Pinpoint the cell where the given text exists, returning its (x, y) midpoint coordinate. 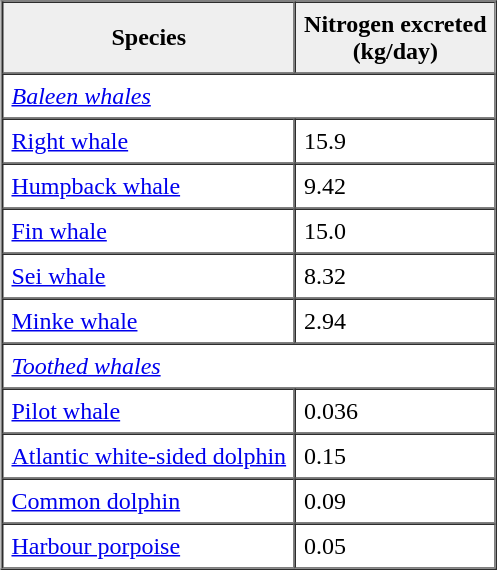
Species (148, 38)
15.0 (395, 230)
Right whale (148, 140)
Sei whale (148, 276)
15.9 (395, 140)
Atlantic white-sided dolphin (148, 456)
Nitrogen excreted (kg/day) (395, 38)
9.42 (395, 186)
0.09 (395, 500)
Humpback whale (148, 186)
Minke whale (148, 320)
Toothed whales (248, 366)
Fin whale (148, 230)
Common dolphin (148, 500)
Pilot whale (148, 410)
Harbour porpoise (148, 546)
8.32 (395, 276)
0.05 (395, 546)
0.15 (395, 456)
Baleen whales (248, 96)
2.94 (395, 320)
0.036 (395, 410)
